For the text-containing cell, return its midpoint in [x, y] coordinate format. 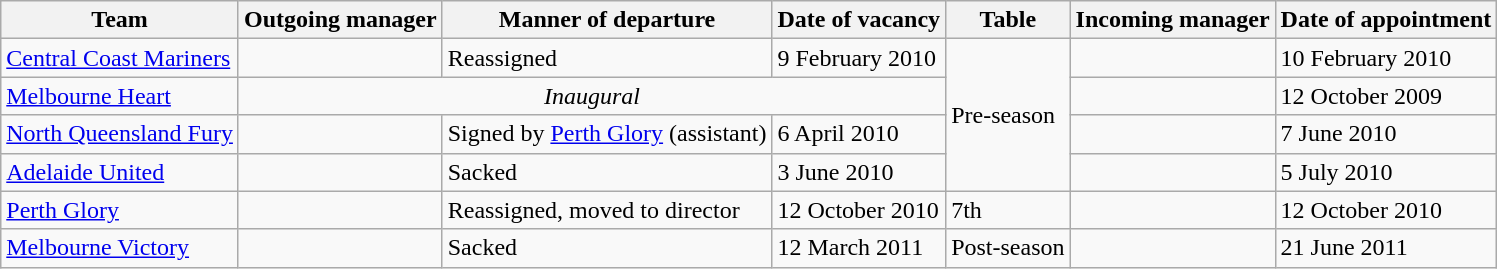
Date of vacancy [859, 20]
5 July 2010 [1386, 172]
Melbourne Heart [120, 96]
9 February 2010 [859, 58]
12 October 2009 [1386, 96]
Outgoing manager [340, 20]
Team [120, 20]
7 June 2010 [1386, 134]
6 April 2010 [859, 134]
12 March 2011 [859, 248]
10 February 2010 [1386, 58]
Melbourne Victory [120, 248]
Adelaide United [120, 172]
Perth Glory [120, 210]
Central Coast Mariners [120, 58]
Inaugural [592, 96]
Pre-season [1008, 115]
Date of appointment [1386, 20]
Reassigned [607, 58]
7th [1008, 210]
21 June 2011 [1386, 248]
3 June 2010 [859, 172]
Post-season [1008, 248]
Incoming manager [1172, 20]
Table [1008, 20]
Manner of departure [607, 20]
Signed by Perth Glory (assistant) [607, 134]
North Queensland Fury [120, 134]
Reassigned, moved to director [607, 210]
